Capture the cell that displays the provided text and extract its [x, y] central coordinate. 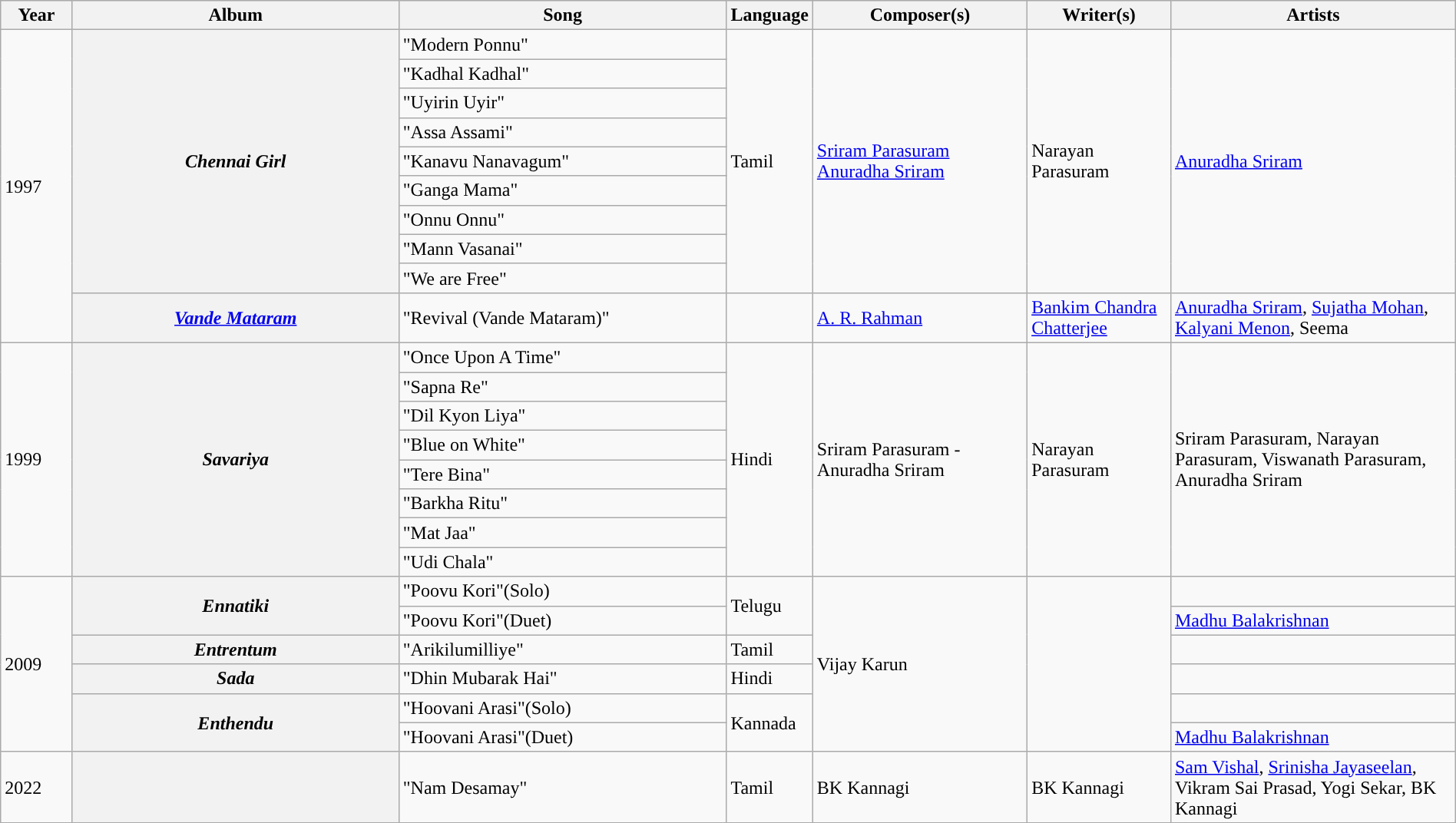
"Uyirin Uyir" [562, 103]
"Hoovani Arasi"(Solo) [562, 708]
Writer(s) [1100, 15]
"Sapna Re" [562, 386]
"Ganga Mama" [562, 190]
"Udi Chala" [562, 562]
Anuradha Sriram [1313, 161]
"Assa Assami" [562, 132]
Chennai Girl [235, 161]
"Dhin Mubarak Hai" [562, 679]
"Poovu Kori"(Duet) [562, 620]
"Mann Vasanai" [562, 249]
2022 [37, 787]
"Blue on White" [562, 445]
Artists [1313, 15]
1999 [37, 459]
"Kadhal Kadhal" [562, 74]
Language [769, 15]
"Tere Bina" [562, 474]
Bankim Chandra Chatterjee [1100, 318]
A. R. Rahman [920, 318]
"Once Upon A Time" [562, 357]
Sam Vishal, Srinisha Jayaseelan, Vikram Sai Prasad, Yogi Sekar, BK Kannagi [1313, 787]
Telugu [769, 606]
"Dil Kyon Liya" [562, 416]
Enthendu [235, 722]
Composer(s) [920, 15]
"Mat Jaa" [562, 533]
"Nam Desamay" [562, 787]
"Arikilumilliye" [562, 649]
"Hoovani Arasi"(Duet) [562, 737]
Sriram Parasuram, Narayan Parasuram, Viswanath Parasuram, Anuradha Sriram [1313, 459]
"Barkha Ritu" [562, 504]
Vijay Karun [920, 664]
Anuradha Sriram, Sujatha Mohan, Kalyani Menon, Seema [1313, 318]
Album [235, 15]
"Kanavu Nanavagum" [562, 161]
Kannada [769, 722]
"Revival (Vande Mataram)" [562, 318]
Sada [235, 679]
Sriram Parasuram - Anuradha Sriram [920, 459]
"We are Free" [562, 278]
"Modern Ponnu" [562, 45]
Song [562, 15]
2009 [37, 664]
Savariya [235, 459]
Entrentum [235, 649]
Vande Mataram [235, 318]
"Poovu Kori"(Solo) [562, 591]
Ennatiki [235, 606]
Year [37, 15]
1997 [37, 187]
"Onnu Onnu" [562, 220]
Sriram Parasuram Anuradha Sriram [920, 161]
